Capture the cell that displays the provided text and extract its [x, y] central coordinate. 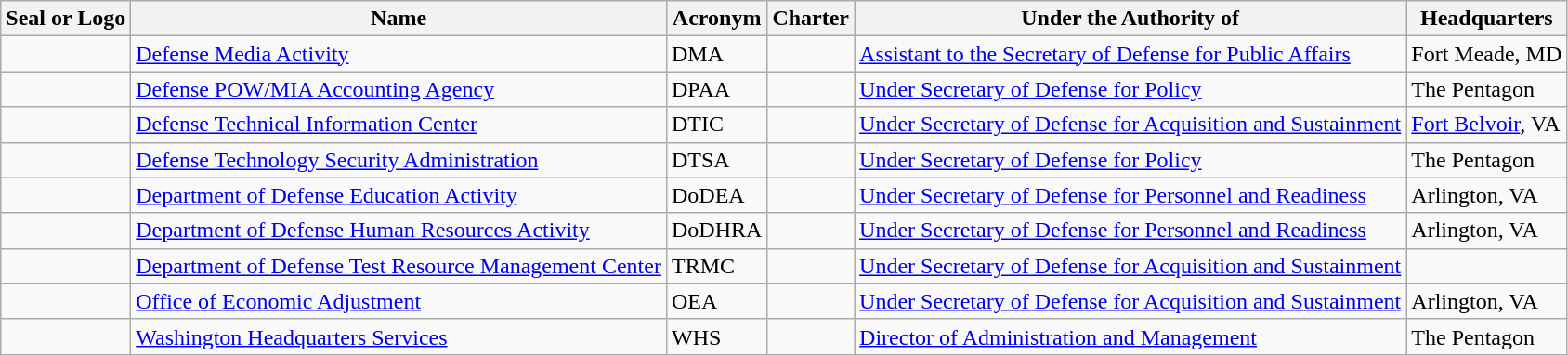
Assistant to the Secretary of Defense for Public Affairs [1130, 54]
Defense Media Activity [399, 54]
Department of Defense Test Resource Management Center [399, 266]
Defense Technical Information Center [399, 125]
DoDEA [716, 195]
DPAA [716, 89]
Washington Headquarters Services [399, 336]
Fort Belvoir, VA [1486, 125]
DMA [716, 54]
DTIC [716, 125]
Fort Meade, MD [1486, 54]
TRMC [716, 266]
Name [399, 19]
Seal or Logo [66, 19]
Acronym [716, 19]
Defense Technology Security Administration [399, 160]
Charter [811, 19]
Department of Defense Human Resources Activity [399, 231]
OEA [716, 301]
Department of Defense Education Activity [399, 195]
DoDHRA [716, 231]
Director of Administration and Management [1130, 336]
DTSA [716, 160]
Defense POW/MIA Accounting Agency [399, 89]
Headquarters [1486, 19]
Office of Economic Adjustment [399, 301]
WHS [716, 336]
Under the Authority of [1130, 19]
